Output the [x, y] coordinate of the center of the cell containing the given text.  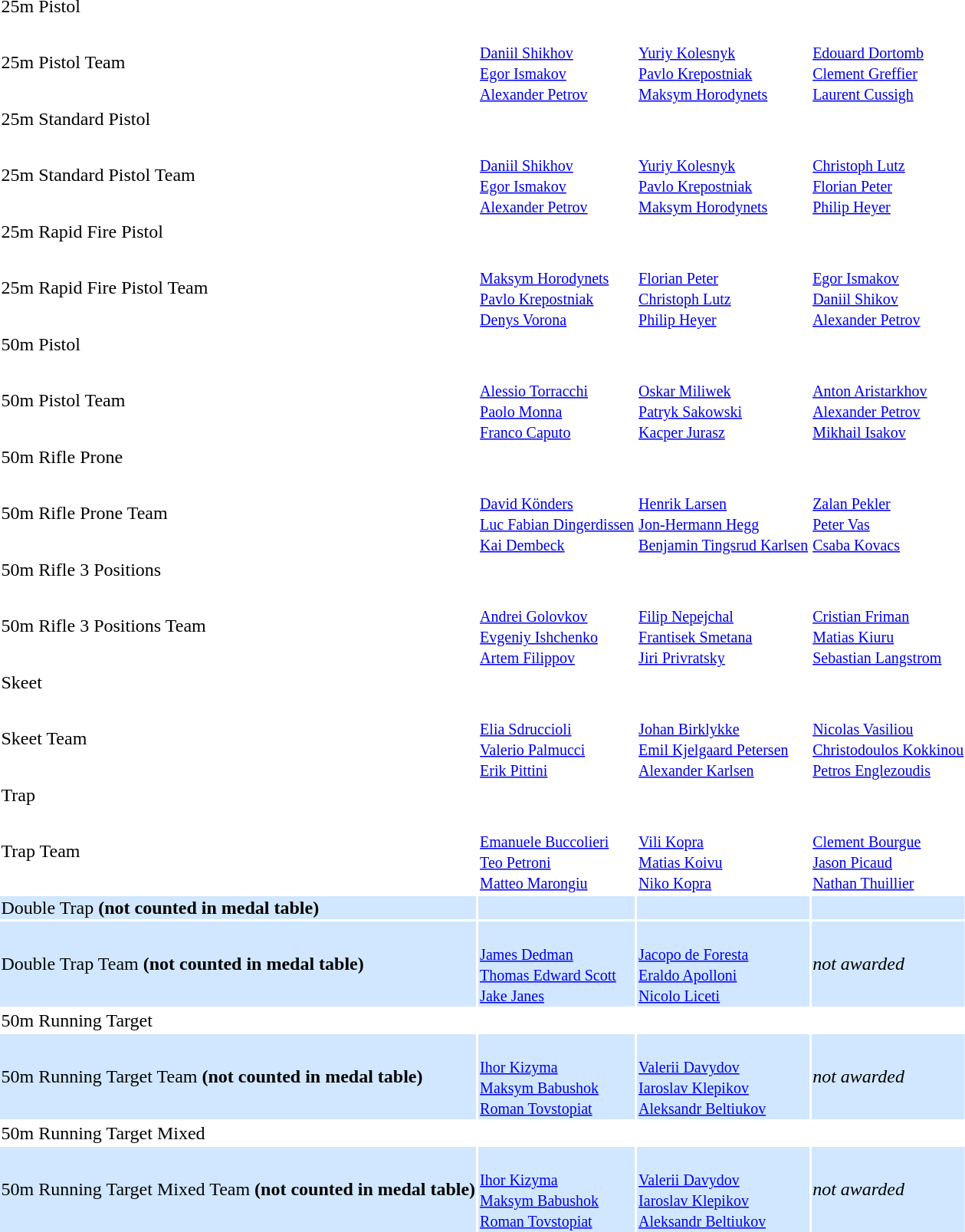
50m Running Target Team (not counted in medal table) [238, 1076]
Emanuele BuccolieriTeo PetroniMatteo Marongiu [557, 851]
Florian PeterChristoph LutzPhilip Heyer [724, 288]
50m Running Target [238, 1020]
Skeet [238, 682]
James DedmanThomas Edward ScottJake Janes [557, 964]
Christoph LutzFlorian PeterPhilip Heyer [888, 175]
50m Running Target Mixed [238, 1133]
50m Pistol [238, 344]
50m Pistol Team [238, 400]
25m Rapid Fire Pistol Team [238, 288]
Double Trap Team (not counted in medal table) [238, 964]
25m Standard Pistol [238, 119]
Nicolas VasiliouChristodoulos KokkinouPetros Englezoudis [888, 739]
Skeet Team [238, 739]
Cristian FrimanMatias KiuruSebastian Langstrom [888, 626]
Jacopo de ForestaEraldo ApolloniNicolo Liceti [724, 964]
50m Rifle Prone [238, 457]
David KöndersLuc Fabian DingerdissenKai Dembeck [557, 514]
Andrei GolovkovEvgeniy IshchenkoArtem Filippov [557, 626]
Trap Team [238, 851]
Edouard DortombClement GreffierLaurent Cussigh [888, 63]
50m Rifle Prone Team [238, 514]
25m Rapid Fire Pistol [238, 232]
Oskar MiliwekPatryk SakowskiKacper Jurasz [724, 400]
50m Running Target Mixed Team (not counted in medal table) [238, 1190]
Elia SdruccioliValerio PalmucciErik Pittini [557, 739]
25m Standard Pistol Team [238, 175]
50m Rifle 3 Positions Team [238, 626]
Double Trap (not counted in medal table) [238, 908]
Alessio TorracchiPaolo MonnaFranco Caputo [557, 400]
Egor IsmakovDaniil ShikovAlexander Petrov [888, 288]
Anton AristarkhovAlexander PetrovMikhail Isakov [888, 400]
Trap [238, 795]
Vili KopraMatias KoivuNiko Kopra [724, 851]
Maksym HorodynetsPavlo KrepostniakDenys Vorona [557, 288]
Johan BirklykkeEmil Kjelgaard PetersenAlexander Karlsen [724, 739]
Filip NepejchalFrantisek SmetanaJiri Privratsky [724, 626]
50m Rifle 3 Positions [238, 570]
Zalan PeklerPeter VasCsaba Kovacs [888, 514]
25m Pistol Team [238, 63]
Clement BourgueJason PicaudNathan Thuillier [888, 851]
Henrik LarsenJon-Hermann HeggBenjamin Tingsrud Karlsen [724, 514]
